Identify which cell holds the provided text, then report its (X, Y) central coordinate. 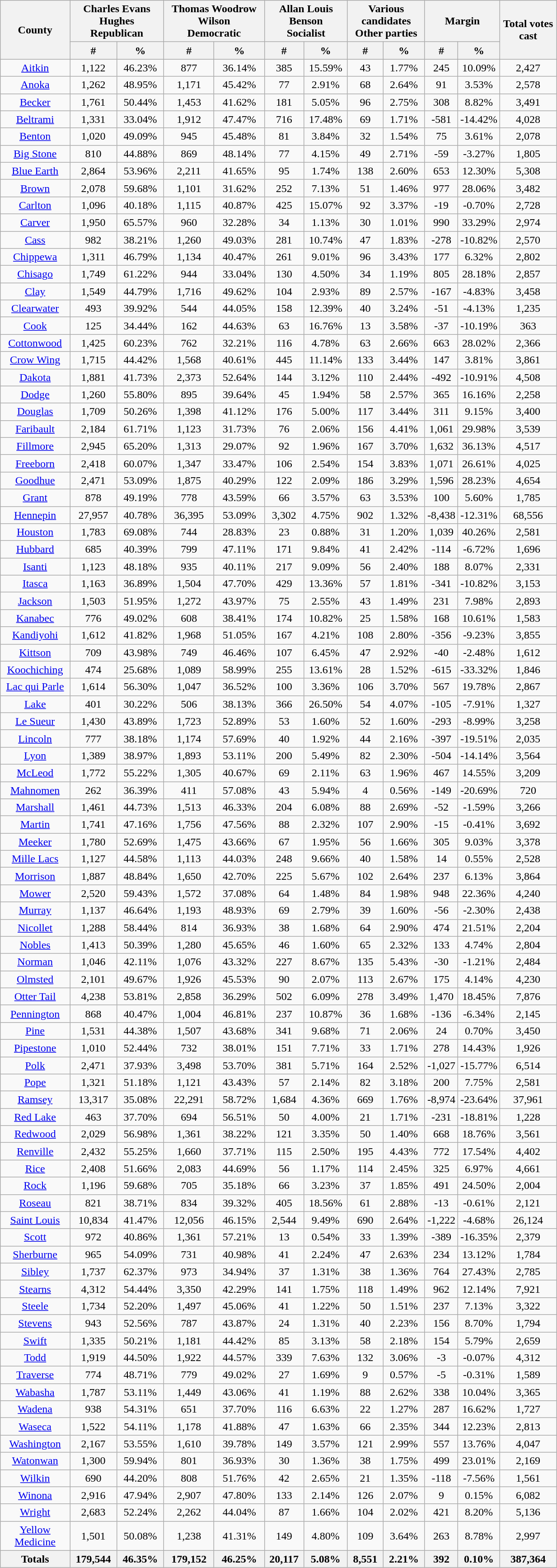
44.79% (140, 291)
2.02% (404, 1512)
1.92% (325, 738)
1.83% (404, 240)
126 (365, 1495)
2,121 (529, 1203)
38.21% (140, 240)
4.41% (404, 429)
44.58% (140, 859)
10.74% (325, 240)
962 (441, 1289)
2.35% (404, 1427)
2.91% (325, 85)
2,432 (94, 1151)
23 (284, 532)
62.37% (140, 1272)
32.28% (239, 222)
40.39% (140, 549)
2,484 (529, 962)
43.97% (239, 601)
1,507 (189, 1031)
1,127 (94, 859)
1,596 (441, 480)
308 (441, 102)
10,834 (94, 1220)
-4.68% (479, 1220)
3,692 (529, 825)
13.76% (479, 1444)
1,347 (189, 463)
1,449 (189, 1392)
168 (441, 618)
3,450 (529, 1031)
-397 (441, 738)
10.61% (479, 618)
27,957 (94, 515)
19.78% (479, 687)
1,968 (189, 635)
46.35% (140, 1559)
39 (365, 911)
43.06% (239, 1392)
2.60% (404, 171)
125 (94, 326)
195 (365, 1151)
46.15% (239, 1220)
85 (284, 1341)
68 (365, 85)
42.70% (239, 876)
1,327 (529, 704)
10.04% (479, 1392)
1,887 (94, 876)
56.51% (239, 1117)
1,504 (189, 584)
-52 (441, 807)
2,728 (529, 205)
392 (441, 1559)
1,193 (189, 911)
Allan Louis BensonSocialist (306, 21)
2.69% (404, 807)
25 (365, 618)
55.80% (140, 394)
491 (441, 1186)
-37 (441, 326)
2,438 (529, 911)
Marshall (35, 807)
Waseca (35, 1427)
Douglas (35, 412)
Le Sueur (35, 721)
387,364 (529, 1559)
1,709 (94, 412)
3.83% (404, 463)
67 (284, 842)
2.55% (325, 601)
2,211 (189, 171)
1,163 (94, 584)
808 (189, 1478)
4 (365, 790)
325 (441, 1169)
Carver (35, 222)
42 (284, 1478)
805 (441, 274)
22.36% (479, 893)
Wright (35, 1512)
87 (284, 1512)
1,772 (94, 773)
Sibley (35, 1272)
48.71% (140, 1375)
Goodhue (35, 480)
9.84% (325, 549)
-14.42% (479, 119)
Hubbard (35, 549)
0.57% (404, 1375)
39.32% (239, 1203)
22 (365, 1409)
1,513 (189, 807)
1,076 (189, 962)
Mahnomen (35, 790)
0.88% (325, 532)
Cass (35, 240)
8.20% (479, 1512)
81 (284, 136)
-231 (441, 1117)
-51 (441, 309)
61.22% (140, 274)
58.44% (140, 928)
2,858 (189, 996)
5,308 (529, 171)
-0.41% (479, 825)
53.70% (239, 1065)
1.32% (404, 515)
9.03% (479, 842)
26.61% (479, 463)
Faribault (35, 429)
6.32% (479, 257)
834 (189, 1203)
1,280 (189, 945)
-7.56% (479, 1478)
46.79% (140, 257)
50.39% (140, 945)
2,997 (529, 1535)
1,756 (189, 825)
58.72% (239, 1100)
12.23% (479, 1427)
-278 (441, 240)
366 (284, 704)
135 (365, 962)
-10.91% (479, 377)
281 (284, 240)
1.51% (404, 1306)
2,262 (189, 1512)
2,804 (529, 945)
3.37% (404, 205)
60.07% (140, 463)
36,395 (189, 515)
972 (94, 1237)
4,238 (94, 996)
960 (189, 222)
869 (189, 154)
263 (441, 1535)
44.04% (239, 1512)
Meeker (35, 842)
164 (365, 1065)
821 (94, 1203)
Wabasha (35, 1392)
877 (189, 68)
204 (284, 807)
52.89% (239, 721)
2.65% (325, 1478)
1,749 (94, 274)
2,945 (94, 446)
1,716 (189, 291)
45.48% (239, 136)
48.14% (239, 154)
3.81% (479, 360)
1,470 (441, 996)
3.43% (404, 257)
2,427 (529, 68)
10.82% (325, 618)
36.52% (239, 687)
35.18% (239, 1186)
Big Stone (35, 154)
158 (284, 309)
10.09% (479, 68)
2,683 (94, 1512)
44 (365, 738)
363 (529, 326)
262 (94, 790)
41.12% (239, 412)
36 (365, 1014)
7,876 (529, 996)
1,101 (189, 188)
52.24% (140, 1512)
36.39% (140, 790)
144 (284, 377)
Freeborn (35, 463)
1,784 (529, 1254)
1,780 (94, 842)
801 (189, 1461)
977 (441, 188)
48.93% (239, 911)
3,322 (529, 1306)
-9.23% (479, 635)
6.08% (325, 807)
2,570 (529, 240)
28 (365, 670)
County (35, 30)
Anoka (35, 85)
3,458 (529, 291)
2,659 (529, 1341)
49 (365, 154)
36.89% (140, 584)
113 (365, 979)
1,549 (94, 291)
Lyon (35, 756)
405 (284, 1203)
9.68% (325, 1031)
2.24% (325, 1254)
36.29% (239, 996)
Crow Wing (35, 360)
1.13% (325, 222)
1,568 (189, 360)
40.26% (479, 532)
2,083 (189, 1169)
45.42% (239, 85)
151 (284, 1048)
3.18% (404, 1083)
45.65% (239, 945)
1,660 (189, 1151)
287 (441, 1409)
4.43% (404, 1151)
41.47% (140, 1220)
401 (94, 704)
341 (284, 1031)
3,498 (189, 1065)
47.47% (239, 119)
2,785 (529, 1272)
46.64% (140, 911)
762 (189, 343)
2,528 (529, 859)
29.07% (239, 446)
Koochiching (35, 670)
2,813 (529, 1427)
8.82% (479, 102)
44.63% (239, 326)
1.85% (404, 1186)
147 (441, 360)
34.44% (140, 326)
21.51% (479, 928)
709 (94, 653)
41.31% (239, 1535)
799 (189, 549)
46.46% (239, 653)
22,291 (189, 1100)
2.63% (404, 1254)
115 (284, 1151)
Fillmore (35, 446)
60.23% (140, 343)
2,331 (529, 567)
1.54% (404, 136)
868 (94, 1014)
39.78% (239, 1444)
44.73% (140, 807)
Todd (35, 1358)
-1.59% (479, 807)
411 (189, 790)
255 (284, 670)
0.54% (325, 1237)
2,544 (284, 1220)
49.09% (140, 136)
1,113 (189, 859)
3.06% (404, 1358)
-0.70% (479, 205)
1,475 (189, 842)
2,373 (189, 377)
1,262 (94, 85)
5.79% (479, 1341)
Yellow Medicine (35, 1535)
17.54% (479, 1151)
-293 (441, 721)
778 (189, 498)
Mower (35, 893)
27.43% (479, 1272)
38.71% (140, 1203)
2.18% (404, 1341)
5.94% (325, 790)
2,893 (529, 601)
948 (441, 893)
27 (284, 1375)
1,922 (189, 1358)
Red Lake (35, 1117)
5,136 (529, 1512)
179,544 (94, 1559)
-10.19% (479, 326)
2.93% (325, 291)
-13 (441, 1203)
32.21% (239, 343)
Saint Louis (35, 1220)
Rice (35, 1169)
41.62% (239, 102)
9.01% (325, 257)
7.71% (325, 1048)
44.57% (239, 1358)
1,331 (94, 119)
1.95% (325, 842)
6.09% (325, 996)
-4.13% (479, 309)
28.83% (239, 532)
445 (284, 360)
1,430 (94, 721)
5.00% (325, 412)
-19 (441, 205)
15.07% (325, 205)
59.94% (140, 1461)
44.88% (140, 154)
1,684 (284, 1100)
91 (441, 85)
651 (189, 1409)
4.80% (325, 1535)
2,184 (94, 429)
-0.07% (479, 1358)
-18.81% (479, 1117)
1,235 (529, 309)
49.19% (140, 498)
1,761 (94, 102)
-114 (441, 549)
764 (441, 1272)
28.06% (479, 188)
43.87% (239, 1323)
225 (284, 876)
-16.35% (479, 1237)
188 (441, 567)
12,056 (189, 1220)
685 (94, 549)
175 (441, 979)
47.16% (140, 825)
0.56% (404, 790)
-12.31% (479, 515)
2,169 (529, 1461)
506 (189, 704)
53.96% (140, 171)
56.30% (140, 687)
44.50% (140, 1358)
-7.91% (479, 704)
9.09% (325, 567)
17.48% (325, 119)
4.15% (325, 154)
37.93% (140, 1065)
217 (284, 567)
1,497 (189, 1306)
Wilkin (35, 1478)
2,520 (94, 893)
3,258 (529, 721)
13.36% (325, 584)
Norman (35, 962)
52 (365, 721)
0.15% (479, 1495)
51.76% (239, 1478)
Traverse (35, 1375)
2.11% (325, 773)
2,167 (94, 1444)
2,907 (189, 1495)
1,737 (94, 1272)
4.07% (404, 704)
108 (365, 635)
28.23% (479, 480)
40.61% (239, 360)
Cook (35, 326)
43.66% (239, 842)
4,402 (529, 1151)
945 (189, 136)
186 (365, 480)
2.92% (404, 653)
3.61% (479, 136)
12.30% (479, 171)
Stearns (35, 1289)
1,305 (189, 773)
1,321 (94, 1083)
1,096 (94, 205)
3.64% (404, 1535)
Morrison (35, 876)
38.13% (239, 704)
8.07% (479, 567)
-341 (441, 584)
76 (284, 429)
4,240 (529, 893)
1,614 (94, 687)
25.68% (140, 670)
2.16% (404, 738)
4,654 (529, 480)
1,039 (441, 532)
54.11% (140, 1427)
732 (189, 1048)
Polk (35, 1065)
45.06% (239, 1306)
6.13% (479, 876)
54.09% (140, 1254)
1.22% (325, 1306)
2,408 (94, 1169)
694 (189, 1117)
Nobles (35, 945)
3,861 (529, 360)
344 (441, 1427)
55.25% (140, 1151)
467 (441, 773)
34.94% (239, 1272)
Grant (35, 498)
2.54% (325, 463)
138 (365, 171)
Aitkin (35, 68)
117 (365, 412)
0.10% (479, 1559)
122 (284, 480)
608 (189, 618)
1,178 (189, 1427)
1,650 (189, 876)
3,365 (529, 1392)
40.11% (239, 567)
36.14% (239, 68)
44.03% (239, 859)
Roseau (35, 1203)
3,302 (284, 515)
181 (284, 102)
1,137 (94, 911)
252 (284, 188)
1,389 (94, 756)
Murray (35, 911)
3.58% (404, 326)
3,378 (529, 842)
Becker (35, 102)
41.73% (140, 377)
50.21% (140, 1341)
2.71% (404, 154)
1.48% (325, 893)
3,491 (529, 102)
Wadena (35, 1409)
1,061 (441, 429)
1.94% (325, 394)
2,101 (94, 979)
1,228 (529, 1117)
Benton (35, 136)
1.17% (325, 1169)
5.05% (325, 102)
1,632 (441, 446)
425 (284, 205)
-19.51% (479, 738)
52.56% (140, 1323)
902 (365, 515)
1,503 (94, 601)
772 (441, 1151)
176 (284, 412)
1,047 (189, 687)
878 (94, 498)
2.62% (404, 1392)
6,514 (529, 1065)
56.98% (140, 1134)
43.89% (140, 721)
1,794 (529, 1323)
1,696 (529, 549)
45 (284, 394)
41.82% (140, 635)
8.70% (479, 1323)
3,864 (529, 876)
1,004 (189, 1014)
177 (441, 257)
6.97% (479, 1169)
Winona (35, 1495)
46.33% (239, 807)
Charles Evans HughesRepublican (117, 21)
Stevens (35, 1323)
1.63% (325, 1427)
Watonwan (35, 1461)
2.40% (404, 567)
3,209 (529, 773)
43.32% (239, 962)
4.21% (325, 635)
245 (441, 68)
102 (365, 876)
24.50% (479, 1186)
Dodge (35, 394)
Chippewa (35, 257)
38.22% (239, 1134)
814 (189, 928)
1,715 (94, 360)
-33.32% (479, 670)
2.99% (404, 1444)
Sherburne (35, 1254)
2,974 (529, 222)
1,398 (189, 412)
2.52% (404, 1065)
Kandiyohi (35, 635)
944 (189, 274)
7,921 (529, 1289)
1,785 (529, 498)
3,350 (189, 1289)
Otter Tail (35, 996)
47.80% (239, 1495)
McLeod (35, 773)
3.12% (325, 377)
-8.99% (479, 721)
499 (441, 1461)
1,589 (529, 1375)
-59 (441, 154)
46.81% (239, 1014)
13.61% (325, 670)
1,912 (189, 119)
Martin (35, 825)
-20.69% (479, 790)
3,153 (529, 584)
68,556 (529, 515)
3,855 (529, 635)
53.81% (140, 996)
37.08% (239, 893)
1,413 (94, 945)
Scott (35, 1237)
653 (441, 171)
51.05% (239, 635)
Clay (35, 291)
2,857 (529, 274)
Isanti (35, 567)
-2.48% (479, 653)
305 (441, 842)
502 (284, 996)
-2.30% (479, 911)
2,204 (529, 928)
3,539 (529, 429)
Swift (35, 1341)
4,230 (529, 979)
69.08% (140, 532)
44.20% (140, 1478)
385 (284, 68)
132 (365, 1358)
668 (441, 1134)
171 (284, 549)
9.66% (325, 859)
13.12% (479, 1254)
1,561 (529, 1478)
38.01% (239, 1048)
1,501 (94, 1535)
1.35% (404, 1478)
1,875 (189, 480)
53 (284, 721)
5.49% (325, 756)
2,864 (94, 171)
990 (441, 222)
51.18% (140, 1083)
2.30% (404, 756)
40.87% (239, 205)
1,134 (189, 257)
1,572 (189, 893)
44.38% (140, 1031)
973 (189, 1272)
1,919 (94, 1358)
Itasca (35, 584)
Houston (35, 532)
1.69% (325, 1375)
1.40% (404, 1134)
37.71% (239, 1151)
1,881 (94, 377)
1,461 (94, 807)
39.92% (140, 309)
16.76% (325, 326)
57.21% (239, 1237)
16.62% (479, 1409)
1,046 (94, 962)
1,787 (94, 1392)
57.08% (239, 790)
47.70% (239, 584)
669 (365, 1100)
1,300 (94, 1461)
1.74% (325, 171)
1.76% (404, 1100)
-15 (441, 825)
110 (365, 377)
1,272 (189, 601)
41.65% (239, 171)
2,035 (529, 738)
-6.72% (479, 549)
421 (441, 1512)
Renville (35, 1151)
Lac qui Parle (35, 687)
40.98% (239, 1254)
1,531 (94, 1031)
1,425 (94, 343)
179,152 (189, 1559)
48.84% (140, 876)
141 (284, 1289)
51.95% (140, 601)
2.66% (404, 343)
4,508 (529, 377)
227 (284, 962)
50.08% (140, 1535)
44.05% (239, 309)
38.41% (239, 618)
2,145 (529, 1014)
46 (284, 945)
3.84% (325, 136)
-1.21% (479, 962)
2.80% (404, 635)
4.14% (479, 979)
43.98% (140, 653)
2,867 (529, 687)
2.45% (404, 1169)
-0.61% (479, 1203)
12.39% (325, 309)
40.86% (140, 1237)
47.56% (239, 825)
8,551 (365, 1559)
1,741 (94, 825)
261 (284, 257)
54.31% (140, 1409)
7.98% (479, 601)
-1,027 (441, 1065)
Kanabec (35, 618)
4,517 (529, 446)
48.18% (140, 567)
1,950 (94, 222)
Pennington (35, 1014)
6.63% (325, 1409)
9.15% (479, 412)
-1,222 (441, 1220)
965 (94, 1254)
3,564 (529, 756)
35.08% (140, 1100)
1.27% (404, 1409)
61 (365, 1203)
895 (189, 394)
1,805 (529, 154)
1,522 (94, 1427)
-118 (441, 1478)
2.67% (404, 979)
1,610 (189, 1444)
14 (441, 859)
1,010 (94, 1048)
30.22% (140, 704)
2.88% (404, 1203)
51.66% (140, 1169)
2.23% (404, 1323)
338 (441, 1392)
50.44% (140, 102)
-492 (441, 377)
-8,438 (441, 515)
1,734 (94, 1306)
1,171 (189, 85)
Steele (35, 1306)
28.02% (479, 343)
Pope (35, 1083)
3,400 (529, 412)
1,181 (189, 1341)
248 (284, 859)
7.75% (479, 1083)
1,846 (529, 670)
2,004 (529, 1186)
40.67% (239, 773)
938 (94, 1409)
38.97% (140, 756)
Hennepin (35, 515)
0.70% (479, 1031)
4.75% (325, 515)
31.73% (239, 429)
339 (284, 1358)
-40 (441, 653)
1,453 (189, 102)
Kittson (35, 653)
Total votes cast (529, 30)
1.39% (404, 1237)
2,418 (94, 463)
3,561 (529, 1134)
Rock (35, 1186)
-14.14% (479, 756)
89 (365, 291)
52.64% (239, 377)
2.09% (325, 480)
4,025 (529, 463)
-504 (441, 756)
Olmsted (35, 979)
7.63% (325, 1358)
0.55% (479, 859)
42.11% (140, 962)
10.87% (325, 1014)
11.14% (325, 360)
49.67% (140, 979)
982 (94, 240)
48.95% (140, 85)
2.75% (404, 102)
-3 (441, 1358)
54 (365, 704)
2,916 (94, 1495)
2.42% (404, 549)
1,238 (189, 1535)
493 (94, 309)
1,288 (94, 928)
84 (365, 893)
311 (441, 412)
51 (365, 188)
109 (365, 1535)
365 (441, 394)
2.44% (404, 377)
43.59% (239, 498)
50.26% (140, 412)
Nicollet (35, 928)
4.78% (325, 343)
776 (94, 618)
Margin (462, 21)
3.23% (325, 1186)
787 (189, 1323)
14.43% (479, 1048)
13,317 (94, 1100)
-30 (441, 962)
-15.77% (479, 1065)
-5 (441, 1375)
779 (189, 1375)
4,028 (529, 119)
4.74% (479, 945)
1,727 (529, 1409)
31 (365, 532)
52.69% (140, 842)
1,313 (189, 446)
41.88% (239, 1427)
40.29% (239, 480)
381 (284, 1065)
705 (189, 1186)
58.99% (239, 670)
1.52% (404, 670)
54.44% (140, 1289)
5.43% (404, 962)
57.69% (239, 738)
-356 (441, 635)
95 (284, 171)
52.44% (140, 1048)
231 (441, 601)
2.21% (404, 1559)
1,174 (189, 738)
114 (365, 1169)
557 (441, 1444)
3.13% (325, 1341)
1,020 (94, 136)
Cottonwood (35, 343)
5.08% (325, 1559)
3.35% (325, 1134)
-8,974 (441, 1100)
20,117 (284, 1559)
Mille Lacs (35, 859)
-6.34% (479, 1014)
777 (94, 738)
14.55% (479, 773)
38.18% (140, 738)
-56 (441, 911)
12.14% (479, 1289)
3.36% (325, 687)
1.01% (404, 222)
943 (94, 1323)
463 (94, 1117)
90 (284, 979)
716 (284, 119)
39.64% (239, 394)
1,071 (441, 463)
33.47% (239, 463)
61.71% (140, 429)
Carlton (35, 205)
6,082 (529, 1495)
429 (284, 584)
1,196 (94, 1186)
3.24% (404, 309)
-581 (441, 119)
1,311 (94, 257)
-389 (441, 1237)
1,583 (529, 618)
Totals (35, 1559)
42.29% (239, 1289)
2,802 (529, 257)
Brown (35, 188)
45.53% (239, 979)
-0.31% (479, 1375)
-23.64% (479, 1100)
4.50% (325, 274)
Jackson (35, 601)
731 (189, 1254)
935 (189, 567)
749 (189, 653)
Beltrami (35, 119)
15.59% (325, 68)
1,122 (94, 68)
52.20% (140, 1306)
Blue Earth (35, 171)
26,124 (529, 1220)
18.56% (325, 1203)
3.49% (404, 996)
47.94% (140, 1495)
4.36% (325, 1100)
2,366 (529, 343)
37,961 (529, 1100)
4,661 (529, 1169)
31.62% (239, 188)
65 (365, 945)
2.50% (325, 1151)
Ramsey (35, 1100)
59.43% (140, 893)
40.18% (140, 205)
44.69% (239, 1169)
6.45% (325, 653)
-3.27% (479, 154)
18.76% (479, 1134)
-149 (441, 790)
1,723 (189, 721)
28.18% (479, 274)
65.20% (140, 446)
Pine (35, 1031)
774 (94, 1375)
16.16% (479, 394)
49.03% (239, 240)
Dakota (35, 377)
2,258 (529, 394)
567 (441, 687)
43.43% (239, 1083)
3,266 (529, 807)
720 (529, 790)
55.22% (140, 773)
29.98% (479, 429)
4.00% (325, 1117)
Thomas Woodrow WilsonDemocratic (214, 21)
-615 (441, 670)
Chisago (35, 274)
18.45% (479, 996)
43.68% (239, 1031)
663 (441, 343)
3.29% (404, 480)
Lake (35, 704)
234 (441, 1254)
23.01% (479, 1461)
4,047 (529, 1444)
544 (189, 309)
1,115 (189, 205)
40.78% (140, 515)
Clearwater (35, 309)
2,578 (529, 85)
118 (365, 1289)
Redwood (35, 1134)
3,482 (529, 188)
174 (284, 618)
36.13% (479, 446)
8.67% (325, 962)
1.81% (404, 584)
46.23% (140, 68)
1.77% (404, 68)
33.29% (479, 222)
49.62% (239, 291)
46.25% (239, 1559)
5.60% (479, 498)
810 (94, 154)
1.20% (404, 532)
1,089 (189, 670)
47.11% (239, 549)
8.78% (479, 1535)
2.79% (325, 911)
Various candidatesOther parties (386, 21)
53.55% (140, 1444)
Washington (35, 1444)
2,029 (94, 1134)
32 (365, 136)
26.50% (325, 704)
1.98% (404, 893)
-136 (441, 1014)
Lincoln (35, 738)
162 (189, 326)
5.71% (325, 1065)
1,783 (94, 532)
Pipestone (35, 1048)
130 (284, 274)
744 (189, 532)
2,379 (529, 1237)
65.57% (140, 222)
-105 (441, 704)
71 (365, 1031)
1,893 (189, 756)
1,335 (94, 1341)
1.46% (404, 188)
9.49% (325, 1220)
1,121 (189, 1083)
-4.83% (479, 291)
-167 (441, 291)
5.67% (325, 876)
